Return the [x, y] coordinate for the center point of the cell that contains the specified text.  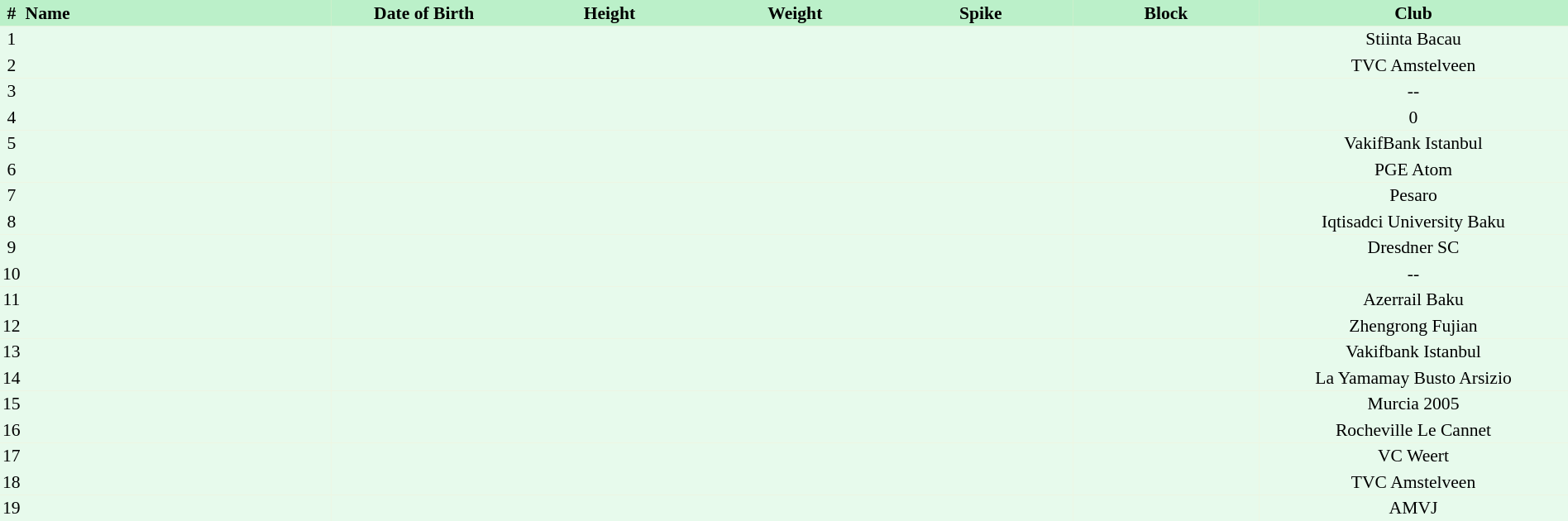
Dresdner SC [1413, 248]
Weight [795, 13]
# [12, 13]
Pesaro [1413, 195]
La Yamamay Busto Arsizio [1413, 378]
AMVJ [1413, 508]
8 [12, 222]
13 [12, 352]
4 [12, 117]
0 [1413, 117]
Date of Birth [424, 13]
11 [12, 299]
Height [610, 13]
14 [12, 378]
6 [12, 170]
12 [12, 326]
9 [12, 248]
Name [177, 13]
19 [12, 508]
2 [12, 65]
Vakifbank Istanbul [1413, 352]
Rocheville Le Cannet [1413, 430]
5 [12, 144]
17 [12, 456]
VakifBank Istanbul [1413, 144]
10 [12, 274]
1 [12, 40]
PGE Atom [1413, 170]
15 [12, 404]
Zhengrong Fujian [1413, 326]
16 [12, 430]
Stiinta Bacau [1413, 40]
7 [12, 195]
Spike [981, 13]
Murcia 2005 [1413, 404]
18 [12, 482]
Iqtisadci University Baku [1413, 222]
Club [1413, 13]
Block [1166, 13]
3 [12, 91]
VC Weert [1413, 456]
Azerrail Baku [1413, 299]
